Return (X, Y) of the center of cell containing provided text 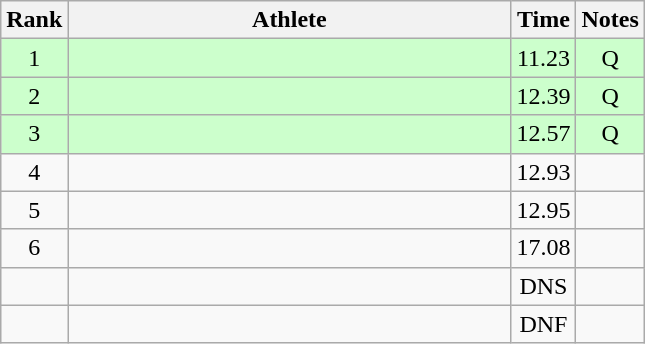
DNS (544, 286)
DNF (544, 324)
Notes (610, 20)
12.57 (544, 134)
6 (34, 248)
3 (34, 134)
Rank (34, 20)
12.39 (544, 96)
2 (34, 96)
Time (544, 20)
Athlete (290, 20)
4 (34, 172)
1 (34, 58)
5 (34, 210)
12.93 (544, 172)
12.95 (544, 210)
17.08 (544, 248)
11.23 (544, 58)
